Return the [X, Y] coordinate for the center point of the cell that contains the specified text.  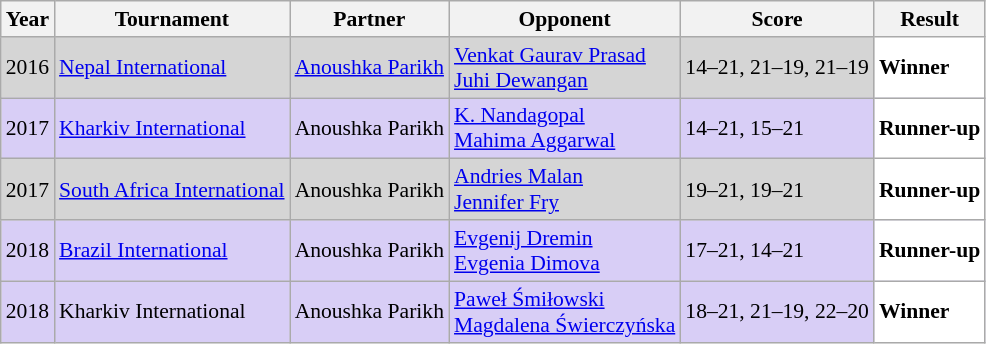
14–21, 21–19, 21–19 [777, 68]
Venkat Gaurav Prasad Juhi Dewangan [564, 68]
Year [28, 19]
Score [777, 19]
Opponent [564, 19]
Brazil International [172, 250]
Tournament [172, 19]
South Africa International [172, 190]
Andries Malan Jennifer Fry [564, 190]
2016 [28, 68]
Evgenij Dremin Evgenia Dimova [564, 250]
Paweł Śmiłowski Magdalena Świerczyńska [564, 312]
17–21, 14–21 [777, 250]
18–21, 21–19, 22–20 [777, 312]
Result [930, 19]
14–21, 15–21 [777, 128]
19–21, 19–21 [777, 190]
Partner [370, 19]
Nepal International [172, 68]
K. Nandagopal Mahima Aggarwal [564, 128]
